From the cell containing the given text, extract its center point as (x, y) coordinate. 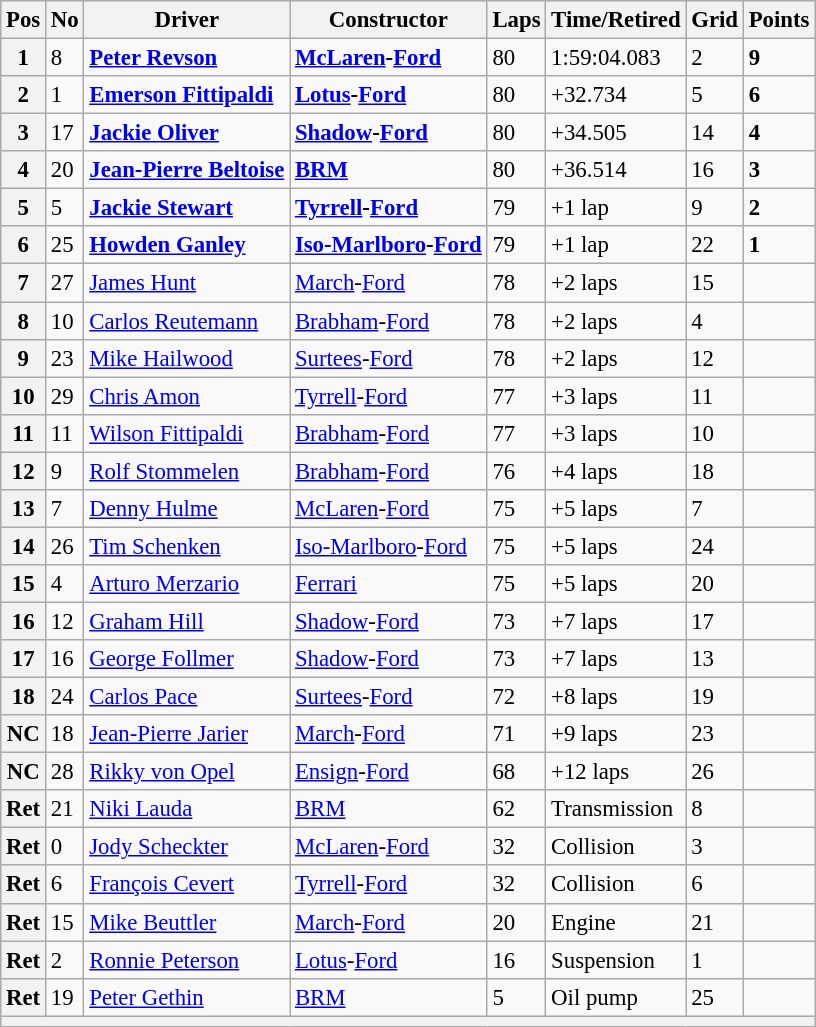
Engine (616, 922)
Grid (714, 20)
Time/Retired (616, 20)
71 (516, 734)
Graham Hill (187, 621)
Mike Hailwood (187, 358)
James Hunt (187, 283)
1:59:04.083 (616, 58)
29 (65, 396)
Transmission (616, 809)
Niki Lauda (187, 809)
28 (65, 772)
Mike Beuttler (187, 922)
Constructor (388, 20)
Driver (187, 20)
Howden Ganley (187, 245)
Ferrari (388, 584)
Jean-Pierre Beltoise (187, 170)
62 (516, 809)
Laps (516, 20)
27 (65, 283)
Jean-Pierre Jarier (187, 734)
+36.514 (616, 170)
Jackie Stewart (187, 208)
+32.734 (616, 95)
0 (65, 847)
+9 laps (616, 734)
Chris Amon (187, 396)
George Follmer (187, 659)
Wilson Fittipaldi (187, 433)
Peter Gethin (187, 997)
22 (714, 245)
Carlos Reutemann (187, 321)
Carlos Pace (187, 697)
72 (516, 697)
François Cevert (187, 885)
Rikky von Opel (187, 772)
Jackie Oliver (187, 133)
68 (516, 772)
Oil pump (616, 997)
Jody Scheckter (187, 847)
Rolf Stommelen (187, 471)
Peter Revson (187, 58)
76 (516, 471)
Ensign-Ford (388, 772)
Ronnie Peterson (187, 960)
+4 laps (616, 471)
+8 laps (616, 697)
Tim Schenken (187, 546)
Pos (24, 20)
No (65, 20)
Denny Hulme (187, 509)
Points (778, 20)
Emerson Fittipaldi (187, 95)
+34.505 (616, 133)
Suspension (616, 960)
Arturo Merzario (187, 584)
+12 laps (616, 772)
